Capture the cell that displays the provided text and extract its [X, Y] central coordinate. 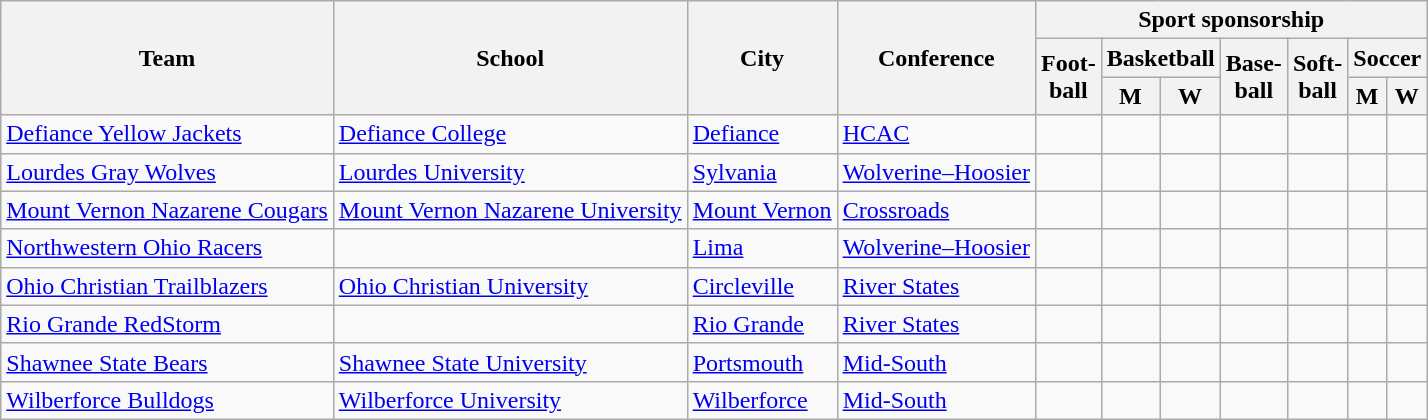
Sylvania [762, 172]
Mount Vernon Nazarene Cougars [168, 210]
Defiance [762, 134]
Basketball [1160, 58]
Wilberforce [762, 400]
Portsmouth [762, 362]
Rio Grande [762, 324]
Mount Vernon [762, 210]
Foot-ball [1069, 77]
Shawnee State Bears [168, 362]
Circleville [762, 286]
Base-ball [1254, 77]
Soft-ball [1317, 77]
Crossroads [936, 210]
Lourdes Gray Wolves [168, 172]
School [510, 58]
Wilberforce Bulldogs [168, 400]
Lourdes University [510, 172]
Shawnee State University [510, 362]
Northwestern Ohio Racers [168, 248]
Lima [762, 248]
City [762, 58]
Defiance Yellow Jackets [168, 134]
Mount Vernon Nazarene University [510, 210]
Defiance College [510, 134]
Conference [936, 58]
Ohio Christian Trailblazers [168, 286]
Sport sponsorship [1232, 20]
Ohio Christian University [510, 286]
Soccer [1388, 58]
Wilberforce University [510, 400]
Team [168, 58]
HCAC [936, 134]
Rio Grande RedStorm [168, 324]
